Return [x, y] of the center of cell containing provided text 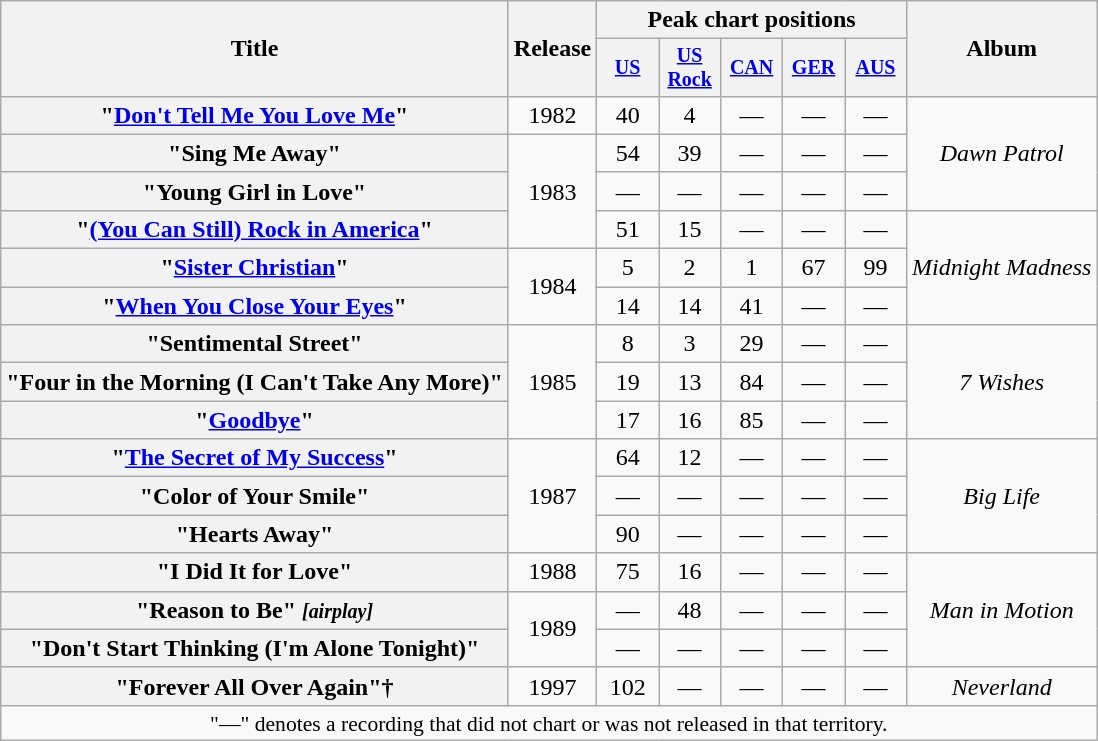
51 [628, 229]
1982 [552, 115]
41 [752, 306]
12 [690, 458]
"When You Close Your Eyes" [255, 306]
Album [1001, 49]
CAN [752, 68]
29 [752, 344]
67 [814, 268]
Release [552, 49]
"Don't Tell Me You Love Me" [255, 115]
"Goodbye" [255, 420]
US [628, 68]
USRock [690, 68]
1985 [552, 382]
1997 [552, 686]
15 [690, 229]
Neverland [1001, 686]
13 [690, 382]
8 [628, 344]
"Forever All Over Again"† [255, 686]
7 Wishes [1001, 382]
48 [690, 610]
Title [255, 49]
Midnight Madness [1001, 267]
"Young Girl in Love" [255, 191]
40 [628, 115]
1989 [552, 629]
"Reason to Be" [airplay] [255, 610]
Big Life [1001, 496]
1983 [552, 191]
102 [628, 686]
"(You Can Still) Rock in America" [255, 229]
"Sister Christian" [255, 268]
"Sentimental Street" [255, 344]
1988 [552, 572]
"Four in the Morning (I Can't Take Any More)" [255, 382]
"—" denotes a recording that did not chart or was not released in that territory. [549, 723]
"I Did It for Love" [255, 572]
2 [690, 268]
84 [752, 382]
17 [628, 420]
1 [752, 268]
Man in Motion [1001, 610]
99 [876, 268]
85 [752, 420]
GER [814, 68]
39 [690, 153]
"Hearts Away" [255, 534]
1987 [552, 496]
64 [628, 458]
"Color of Your Smile" [255, 496]
Dawn Patrol [1001, 153]
"Don't Start Thinking (I'm Alone Tonight)" [255, 648]
54 [628, 153]
19 [628, 382]
Peak chart positions [752, 20]
AUS [876, 68]
4 [690, 115]
75 [628, 572]
90 [628, 534]
3 [690, 344]
"Sing Me Away" [255, 153]
1984 [552, 287]
5 [628, 268]
"The Secret of My Success" [255, 458]
